Scan for the cell matching the given text and deliver its [X, Y] coordinate at center. 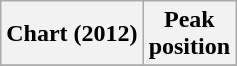
Chart (2012) [72, 34]
Peakposition [189, 34]
